From the cell containing the given text, extract its center point as [X, Y] coordinate. 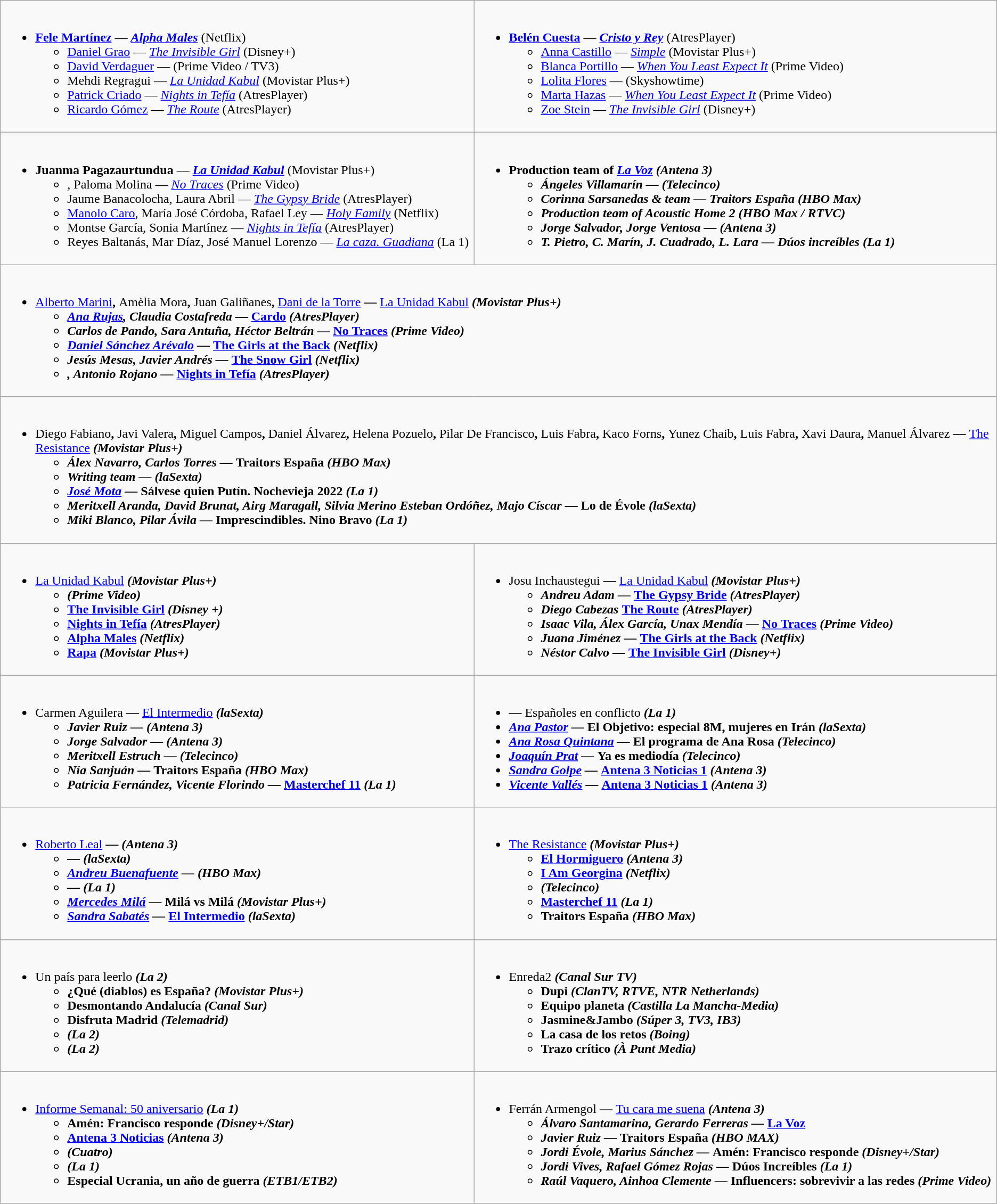
La Unidad Kabul (Movistar Plus+) (Prime Video)The Invisible Girl (Disney +)Nights in Tefía (AtresPlayer)Alpha Males (Netflix)Rapa (Movistar Plus+) [238, 609]
The Resistance (Movistar Plus+)El Hormiguero (Antena 3)I Am Georgina (Netflix) (Telecinco)Masterchef 11 (La 1)Traitors España (HBO Max) [735, 873]
Un país para leerlo (La 2)¿Qué (diablos) es España? (Movistar Plus+)Desmontando Andalucía (Canal Sur)Disfruta Madrid (Telemadrid) (La 2) (La 2) [238, 1005]
